Return the [X, Y] coordinate for the center point of the cell that contains the specified text.  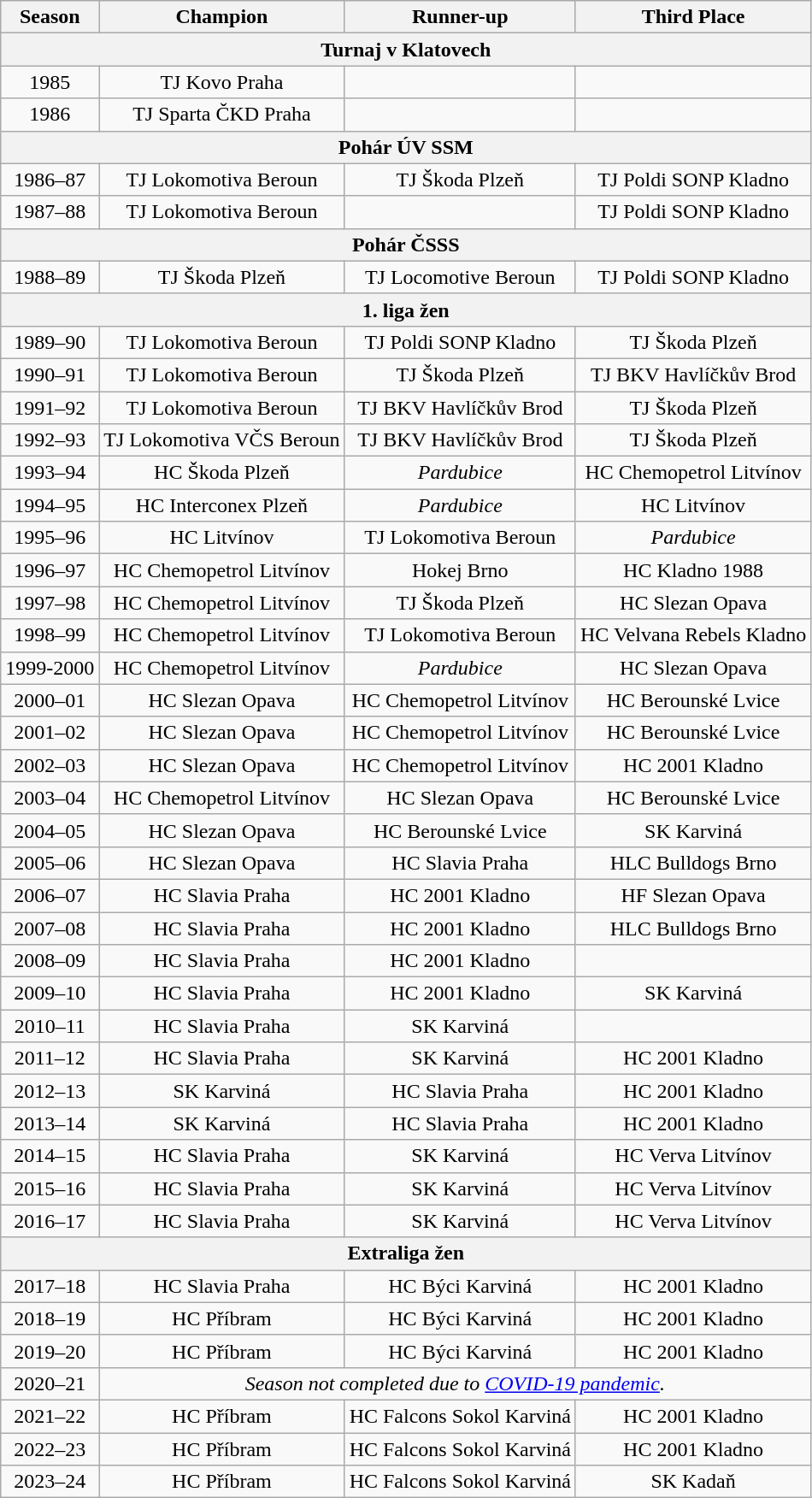
2006–07 [50, 895]
Pohár ČSSS [406, 245]
2021–22 [50, 1416]
1994–95 [50, 505]
2022–23 [50, 1449]
2008–09 [50, 961]
1996–97 [50, 570]
1989–90 [50, 342]
1999-2000 [50, 668]
2014–15 [50, 1156]
Extraliga žen [406, 1253]
1988–89 [50, 277]
1997–98 [50, 603]
HC Interconex Plzeň [222, 505]
1991–92 [50, 408]
2017–18 [50, 1286]
Third Place [692, 17]
Runner-up [460, 17]
1987–88 [50, 212]
2012–13 [50, 1091]
2015–16 [50, 1188]
2023–24 [50, 1482]
SK Kadaň [692, 1482]
Season not completed due to COVID-19 pandemic. [455, 1383]
1986–87 [50, 180]
2010–11 [50, 1026]
2013–14 [50, 1123]
1985 [50, 82]
TJ Kovo Praha [222, 82]
2000–01 [50, 700]
2020–21 [50, 1383]
Champion [222, 17]
HF Slezan Opava [692, 895]
2003–04 [50, 798]
HC Škoda Plzeň [222, 473]
Pohár ÚV SSM [406, 147]
2016–17 [50, 1221]
TJ Lokomotiva VČS Beroun [222, 440]
2002–03 [50, 765]
1995–96 [50, 538]
HC Kladno 1988 [692, 570]
Season [50, 17]
1. liga žen [406, 310]
2019–20 [50, 1351]
2005–06 [50, 863]
2011–12 [50, 1059]
2007–08 [50, 928]
1993–94 [50, 473]
1998–99 [50, 635]
2001–02 [50, 733]
2018–19 [50, 1318]
2004–05 [50, 830]
2009–10 [50, 994]
1992–93 [50, 440]
Turnaj v Klatovech [406, 50]
TJ Sparta ČKD Praha [222, 115]
1990–91 [50, 374]
1986 [50, 115]
Hokej Brno [460, 570]
TJ Locomotive Beroun [460, 277]
HC Velvana Rebels Kladno [692, 635]
